Extract the [x, y] coordinate from the center of the cell holding the provided text.  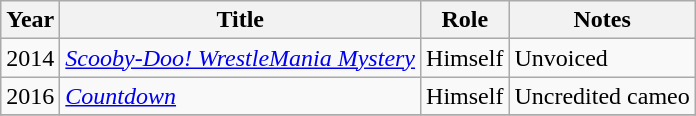
Unvoiced [602, 58]
Uncredited cameo [602, 96]
Year [30, 20]
Title [240, 20]
2016 [30, 96]
2014 [30, 58]
Role [465, 20]
Scooby-Doo! WrestleMania Mystery [240, 58]
Countdown [240, 96]
Notes [602, 20]
